For the text-containing cell, return its midpoint in [x, y] coordinate format. 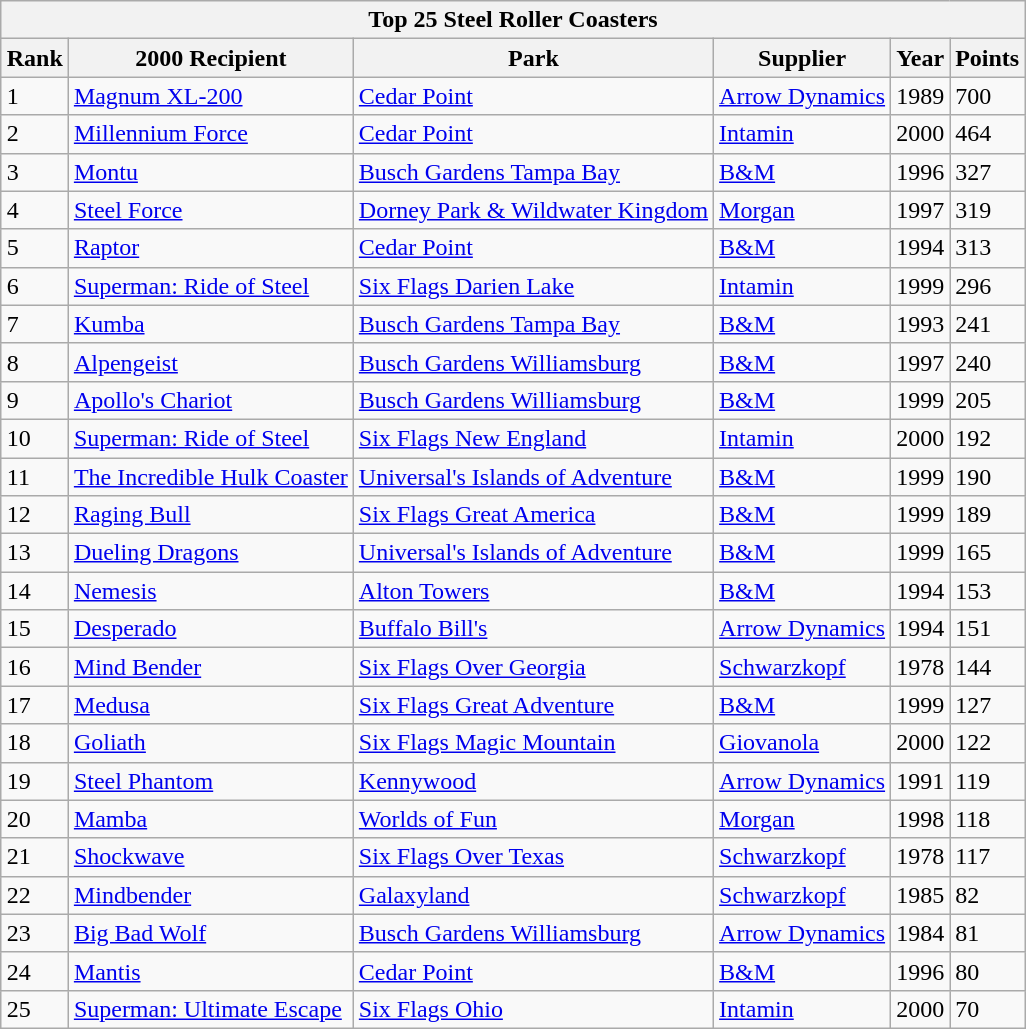
Worlds of Fun [533, 819]
119 [988, 781]
Apollo's Chariot [210, 400]
Buffalo Bill's [533, 629]
14 [34, 591]
Kennywood [533, 781]
Mind Bender [210, 667]
11 [34, 477]
18 [34, 743]
23 [34, 933]
1985 [920, 895]
Desperado [210, 629]
Superman: Ultimate Escape [210, 1009]
13 [34, 553]
118 [988, 819]
70 [988, 1009]
5 [34, 248]
21 [34, 857]
144 [988, 667]
Giovanola [802, 743]
Supplier [802, 58]
2000 Recipient [210, 58]
189 [988, 515]
1993 [920, 324]
1991 [920, 781]
Top 25 Steel Roller Coasters [512, 20]
Year [920, 58]
80 [988, 971]
Six Flags Ohio [533, 1009]
4 [34, 210]
153 [988, 591]
319 [988, 210]
19 [34, 781]
Medusa [210, 705]
1989 [920, 96]
The Incredible Hulk Coaster [210, 477]
700 [988, 96]
Alton Towers [533, 591]
3 [34, 172]
190 [988, 477]
16 [34, 667]
Six Flags Darien Lake [533, 286]
Six Flags New England [533, 438]
Shockwave [210, 857]
1 [34, 96]
Kumba [210, 324]
Dorney Park & Wildwater Kingdom [533, 210]
22 [34, 895]
12 [34, 515]
Steel Phantom [210, 781]
15 [34, 629]
10 [34, 438]
241 [988, 324]
313 [988, 248]
Six Flags Over Texas [533, 857]
1984 [920, 933]
Montu [210, 172]
296 [988, 286]
Six Flags Over Georgia [533, 667]
25 [34, 1009]
Six Flags Great Adventure [533, 705]
81 [988, 933]
Steel Force [210, 210]
Galaxyland [533, 895]
192 [988, 438]
Goliath [210, 743]
2 [34, 134]
Raptor [210, 248]
Six Flags Great America [533, 515]
Rank [34, 58]
1998 [920, 819]
8 [34, 362]
Dueling Dragons [210, 553]
24 [34, 971]
17 [34, 705]
Six Flags Magic Mountain [533, 743]
117 [988, 857]
9 [34, 400]
Nemesis [210, 591]
Alpengeist [210, 362]
122 [988, 743]
464 [988, 134]
327 [988, 172]
Points [988, 58]
Mindbender [210, 895]
Millennium Force [210, 134]
127 [988, 705]
Mantis [210, 971]
240 [988, 362]
151 [988, 629]
7 [34, 324]
Magnum XL-200 [210, 96]
205 [988, 400]
165 [988, 553]
Park [533, 58]
Raging Bull [210, 515]
Mamba [210, 819]
6 [34, 286]
20 [34, 819]
Big Bad Wolf [210, 933]
82 [988, 895]
